Output the [x, y] coordinate of the center of the cell containing the given text.  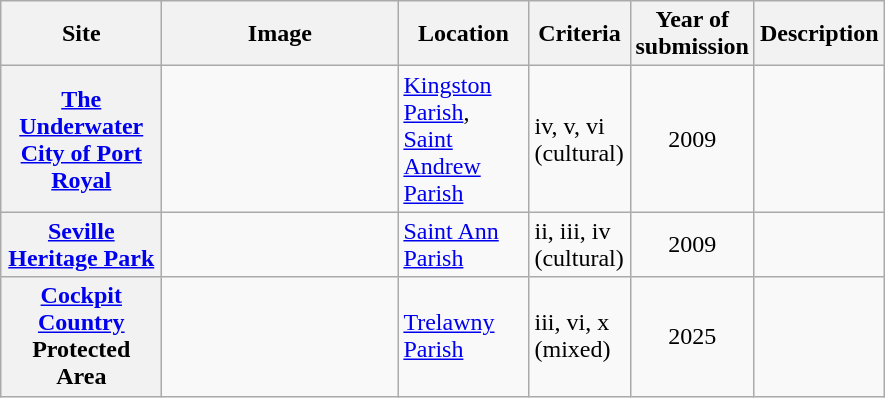
Seville Heritage Park [82, 244]
The Underwater City of Port Royal [82, 139]
Location [464, 34]
Description [819, 34]
iv, v, vi (cultural) [580, 139]
Trelawny Parish [464, 336]
Image [280, 34]
Saint Ann Parish [464, 244]
Kingston Parish, Saint Andrew Parish [464, 139]
Criteria [580, 34]
2025 [692, 336]
Site [82, 34]
ii, iii, iv (cultural) [580, 244]
Year of submission [692, 34]
Cockpit Country Protected Area [82, 336]
iii, vi, x (mixed) [580, 336]
